Search for the cell housing the specified text and yield its (x, y) center coordinate. 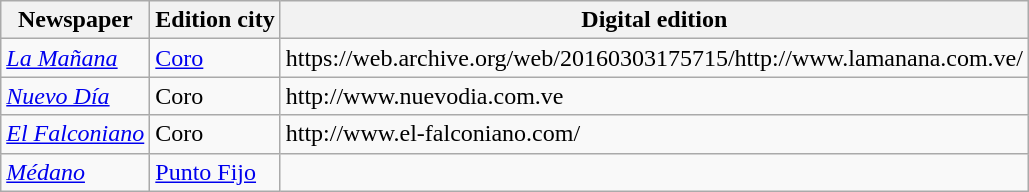
El Falconiano (76, 134)
http://www.el-falconiano.com/ (654, 134)
Médano (76, 172)
Newspaper (76, 20)
Digital edition (654, 20)
La Mañana (76, 58)
Edition city (215, 20)
http://www.nuevodia.com.ve (654, 96)
https://web.archive.org/web/20160303175715/http://www.lamanana.com.ve/ (654, 58)
Nuevo Día (76, 96)
Punto Fijo (215, 172)
